Return the (X, Y) coordinate for the center point of the cell that contains the specified text.  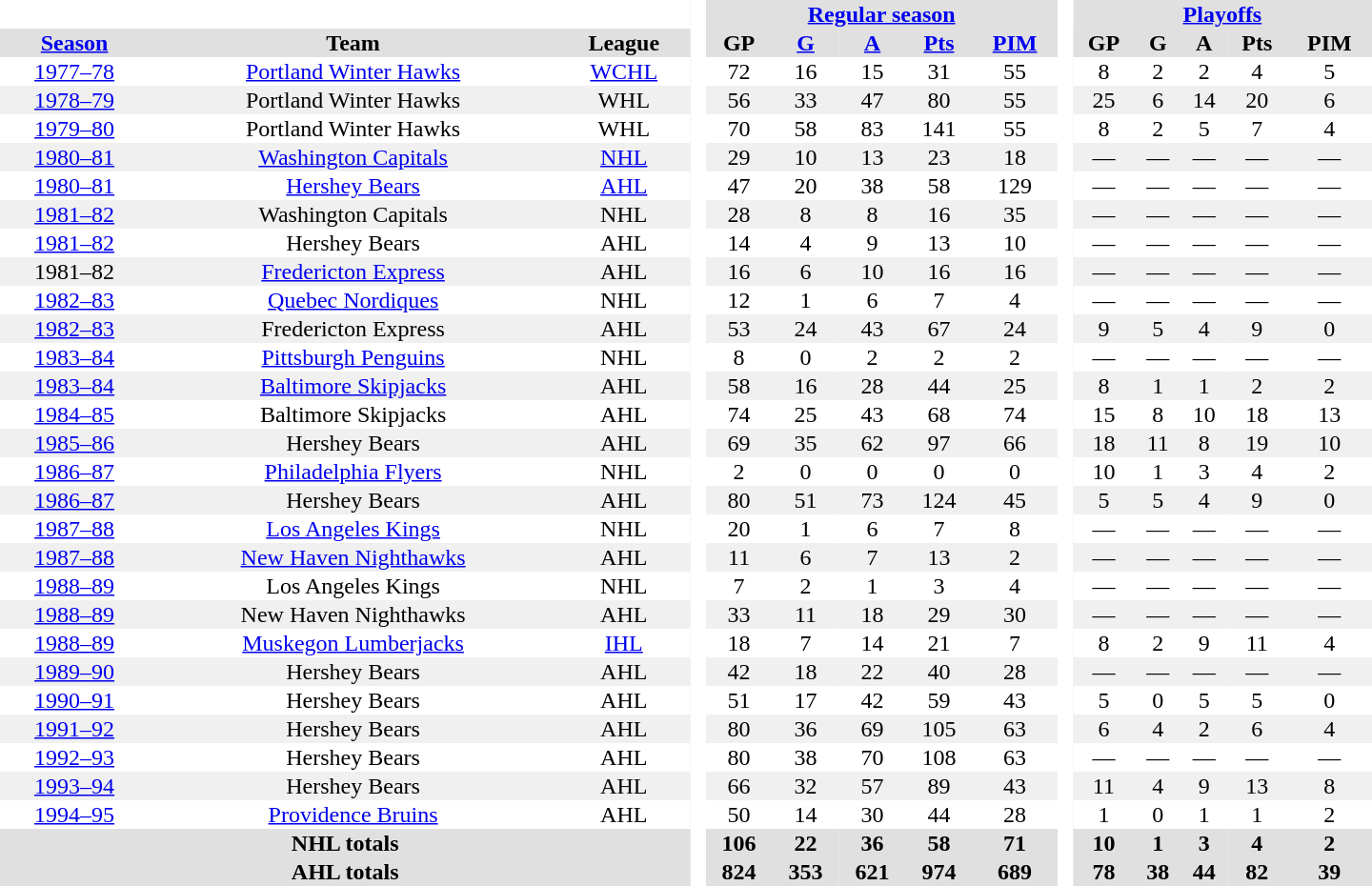
689 (1016, 872)
31 (939, 71)
12 (739, 300)
1989–90 (74, 672)
1978–79 (74, 100)
1979–80 (74, 129)
1990–91 (74, 700)
105 (939, 729)
1993–94 (74, 786)
50 (739, 815)
1985–86 (74, 443)
17 (806, 700)
Season (74, 43)
621 (873, 872)
353 (806, 872)
82 (1258, 872)
53 (739, 329)
19 (1258, 443)
83 (873, 129)
824 (739, 872)
Muskegon Lumberjacks (353, 643)
IHL (623, 643)
Team (353, 43)
Quebec Nordiques (353, 300)
1994–95 (74, 815)
106 (739, 843)
124 (939, 500)
97 (939, 443)
1977–78 (74, 71)
974 (939, 872)
129 (1016, 186)
71 (1016, 843)
21 (939, 643)
Regular season (882, 14)
108 (939, 757)
67 (939, 329)
62 (873, 443)
NHL totals (345, 843)
1992–93 (74, 757)
23 (939, 157)
141 (939, 129)
Pittsburgh Penguins (353, 357)
1991–92 (74, 729)
68 (939, 414)
57 (873, 786)
WCHL (623, 71)
40 (939, 672)
32 (806, 786)
Playoffs (1222, 14)
78 (1103, 872)
59 (939, 700)
1984–85 (74, 414)
Philadelphia Flyers (353, 472)
Providence Bruins (353, 815)
45 (1016, 500)
56 (739, 100)
League (623, 43)
AHL totals (345, 872)
73 (873, 500)
39 (1330, 872)
72 (739, 71)
89 (939, 786)
